Provide the [X, Y] coordinate of the cell's center where the given text is located.  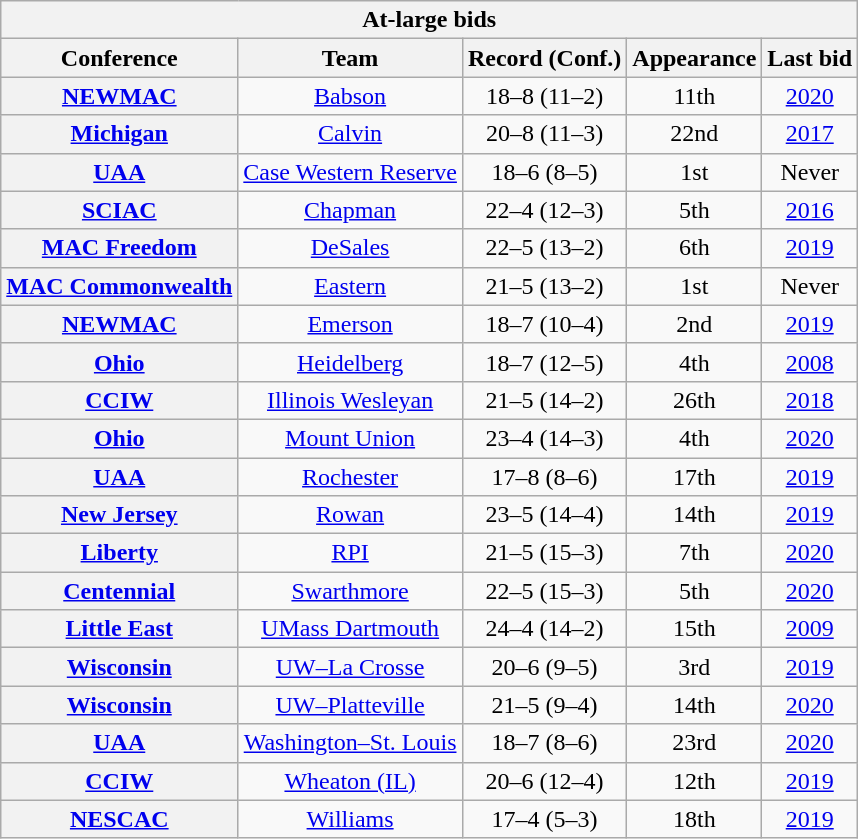
24–4 (14–2) [544, 629]
New Jersey [120, 515]
Appearance [694, 58]
Record (Conf.) [544, 58]
23rd [694, 743]
21–5 (14–2) [544, 400]
18–6 (8–5) [544, 172]
SCIAC [120, 210]
Little East [120, 629]
Michigan [120, 134]
2016 [810, 210]
NESCAC [120, 819]
23–5 (14–4) [544, 515]
18–8 (11–2) [544, 96]
MAC Commonwealth [120, 286]
DeSales [350, 248]
20–8 (11–3) [544, 134]
18th [694, 819]
Mount Union [350, 438]
Illinois Wesleyan [350, 400]
21–5 (9–4) [544, 705]
At-large bids [430, 20]
22–4 (12–3) [544, 210]
Rochester [350, 477]
18–7 (10–4) [544, 324]
12th [694, 781]
Wheaton (IL) [350, 781]
Heidelberg [350, 362]
22–5 (13–2) [544, 248]
UMass Dartmouth [350, 629]
18–7 (8–6) [544, 743]
15th [694, 629]
2018 [810, 400]
Case Western Reserve [350, 172]
7th [694, 553]
17–4 (5–3) [544, 819]
3rd [694, 667]
Emerson [350, 324]
6th [694, 248]
26th [694, 400]
22nd [694, 134]
RPI [350, 553]
UW–Platteville [350, 705]
18–7 (12–5) [544, 362]
22–5 (15–3) [544, 591]
Team [350, 58]
Eastern [350, 286]
MAC Freedom [120, 248]
20–6 (12–4) [544, 781]
21–5 (13–2) [544, 286]
2nd [694, 324]
Chapman [350, 210]
2009 [810, 629]
Babson [350, 96]
Swarthmore [350, 591]
17–8 (8–6) [544, 477]
Centennial [120, 591]
Rowan [350, 515]
Liberty [120, 553]
Calvin [350, 134]
20–6 (9–5) [544, 667]
11th [694, 96]
2008 [810, 362]
21–5 (15–3) [544, 553]
Washington–St. Louis [350, 743]
17th [694, 477]
UW–La Crosse [350, 667]
23–4 (14–3) [544, 438]
Last bid [810, 58]
Williams [350, 819]
Conference [120, 58]
2017 [810, 134]
